Locate the cell with the specified text and output its (X, Y) center coordinate. 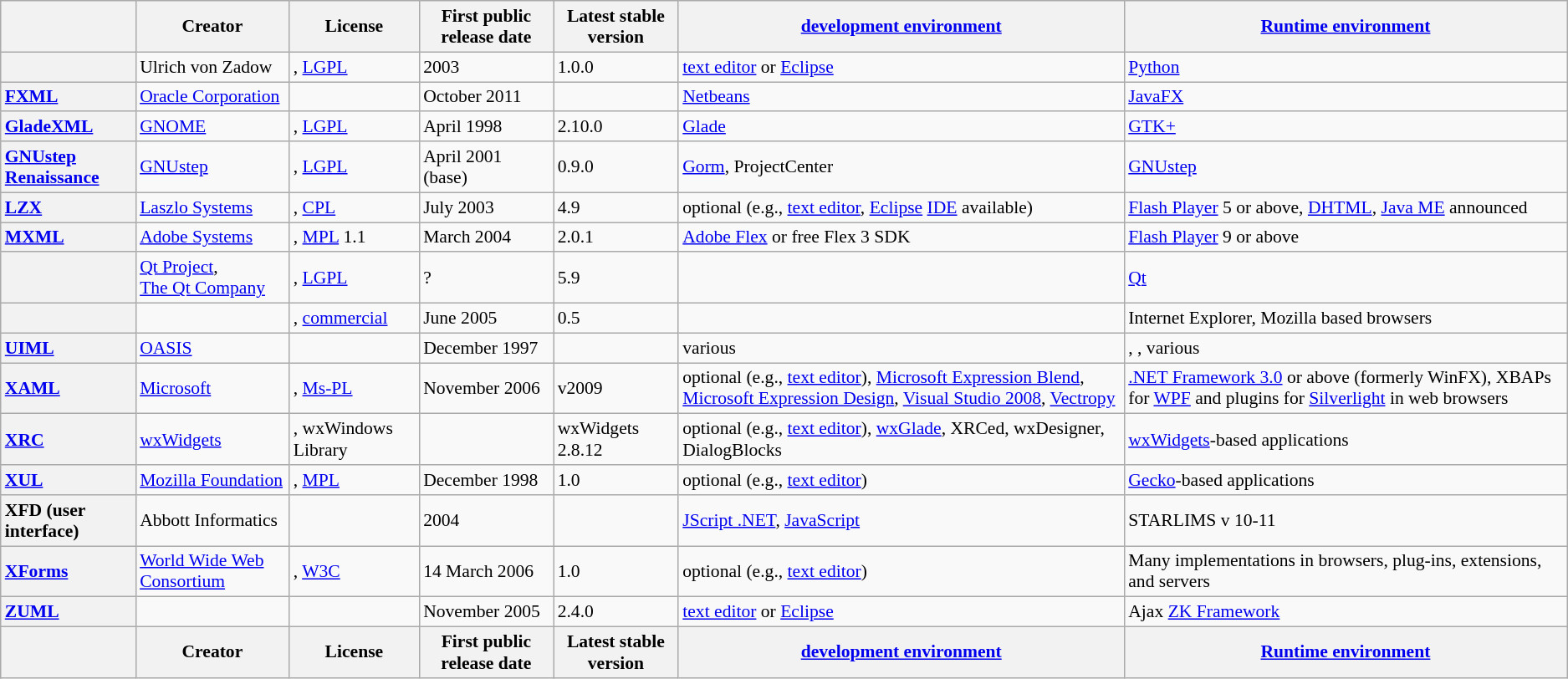
XUL (69, 480)
0.9.0 (616, 167)
XForms (69, 572)
XRC (69, 440)
Adobe Systems (212, 237)
MXML (69, 237)
March 2004 (487, 237)
Mozilla Foundation (212, 480)
optional (e.g., text editor), wxGlade, XRCed, wxDesigner, DialogBlocks (901, 440)
, MPL 1.1 (355, 237)
June 2005 (487, 319)
, , various (1345, 348)
2004 (487, 520)
Qt Project,The Qt Company (212, 278)
Microsoft (212, 388)
various (901, 348)
GNUstep Renaissance (69, 167)
.NET Framework 3.0 or above (formerly WinFX), XBAPs for WPF and plugins for Silverlight in web browsers (1345, 388)
14 March 2006 (487, 572)
, W3C (355, 572)
World Wide Web Consortium (212, 572)
XFD (user interface) (69, 520)
Abbott Informatics (212, 520)
optional (e.g., text editor, Eclipse IDE available) (901, 207)
LZX (69, 207)
5.9 (616, 278)
FXML (69, 97)
Python (1345, 67)
JavaFX (1345, 97)
Qt (1345, 278)
, commercial (355, 319)
Oracle Corporation (212, 97)
wxWidgets 2.8.12 (616, 440)
1.0.0 (616, 67)
GTK+ (1345, 127)
, CPL (355, 207)
November 2005 (487, 612)
Flash Player 5 or above, DHTML, Java ME announced (1345, 207)
0.5 (616, 319)
April 2001 (base) (487, 167)
Flash Player 9 or above (1345, 237)
2.10.0 (616, 127)
October 2011 (487, 97)
Adobe Flex or free Flex 3 SDK (901, 237)
GladeXML (69, 127)
December 1998 (487, 480)
optional (e.g., text editor), Microsoft Expression Blend, Microsoft Expression Design, Visual Studio 2008, Vectropy (901, 388)
STARLIMS v 10-11 (1345, 520)
wxWidgets (212, 440)
UIML (69, 348)
OASIS (212, 348)
2.4.0 (616, 612)
XAML (69, 388)
wxWidgets-based applications (1345, 440)
November 2006 (487, 388)
, Ms-PL (355, 388)
, wxWindows Library (355, 440)
JScript .NET, JavaScript (901, 520)
Gecko-based applications (1345, 480)
4.9 (616, 207)
v2009 (616, 388)
Ajax ZK Framework (1345, 612)
December 1997 (487, 348)
? (487, 278)
Glade (901, 127)
GNOME (212, 127)
ZUML (69, 612)
April 1998 (487, 127)
Many implementations in browsers, plug-ins, extensions, and servers (1345, 572)
Laszlo Systems (212, 207)
Gorm, ProjectCenter (901, 167)
Internet Explorer, Mozilla based browsers (1345, 319)
Netbeans (901, 97)
July 2003 (487, 207)
Ulrich von Zadow (212, 67)
2.0.1 (616, 237)
2003 (487, 67)
, MPL (355, 480)
